Provide the (x, y) coordinate of the cell's center where the given text is located.  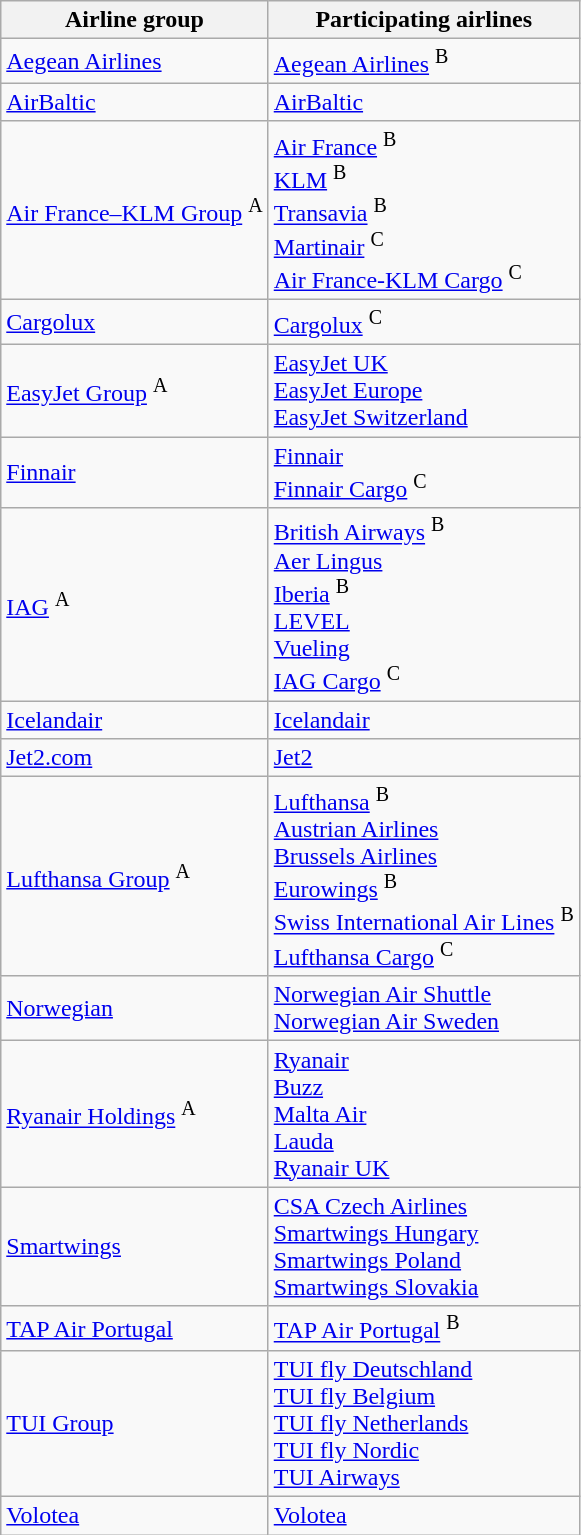
Cargolux (134, 322)
Participating airlines (424, 20)
Norwegian Air Shuttle Norwegian Air Sweden (424, 1008)
Jet2 (424, 758)
Finnair Finnair Cargo C (424, 473)
Air France–KLM Group A (134, 210)
Airline group (134, 20)
Aegean Airlines B (424, 62)
Norwegian (134, 1008)
TAP Air Portugal B (424, 1328)
Ryanair Buzz Malta Air Lauda Ryanair UK (424, 1114)
Aegean Airlines (134, 62)
Finnair (134, 473)
TAP Air Portugal (134, 1328)
Cargolux C (424, 322)
Jet2.com (134, 758)
Air France B KLM B Transavia B Martinair C Air France-KLM Cargo C (424, 210)
EasyJet Group A (134, 391)
TUI Group (134, 1424)
Lufthansa Group A (134, 876)
EasyJet UK EasyJet Europe EasyJet Switzerland (424, 391)
Smartwings (134, 1246)
Ryanair Holdings A (134, 1114)
British Airways B Aer Lingus Iberia B LEVEL Vueling IAG Cargo C (424, 604)
Lufthansa B Austrian Airlines Brussels Airlines Eurowings B Swiss International Air Lines B Lufthansa Cargo C (424, 876)
TUI fly Deutschland TUI fly Belgium TUI fly Netherlands TUI fly Nordic TUI Airways (424, 1424)
CSA Czech Airlines Smartwings Hungary Smartwings Poland Smartwings Slovakia (424, 1246)
IAG A (134, 604)
